Return [X, Y] of the center of cell containing provided text 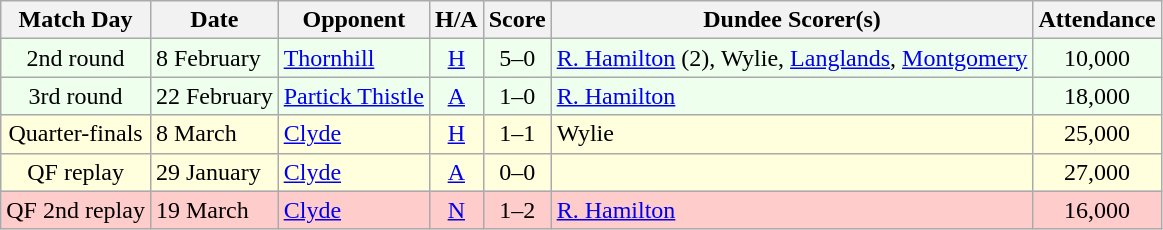
Partick Thistle [354, 96]
19 March [214, 210]
10,000 [1097, 58]
1–1 [517, 134]
22 February [214, 96]
Match Day [76, 20]
8 February [214, 58]
2nd round [76, 58]
Dundee Scorer(s) [792, 20]
QF 2nd replay [76, 210]
3rd round [76, 96]
Date [214, 20]
H/A [456, 20]
Score [517, 20]
18,000 [1097, 96]
1–2 [517, 210]
Quarter-finals [76, 134]
Thornhill [354, 58]
Attendance [1097, 20]
27,000 [1097, 172]
R. Hamilton (2), Wylie, Langlands, Montgomery [792, 58]
N [456, 210]
1–0 [517, 96]
16,000 [1097, 210]
Opponent [354, 20]
Wylie [792, 134]
0–0 [517, 172]
5–0 [517, 58]
QF replay [76, 172]
8 March [214, 134]
29 January [214, 172]
25,000 [1097, 134]
